Locate the cell with the specified text and output its (x, y) center coordinate. 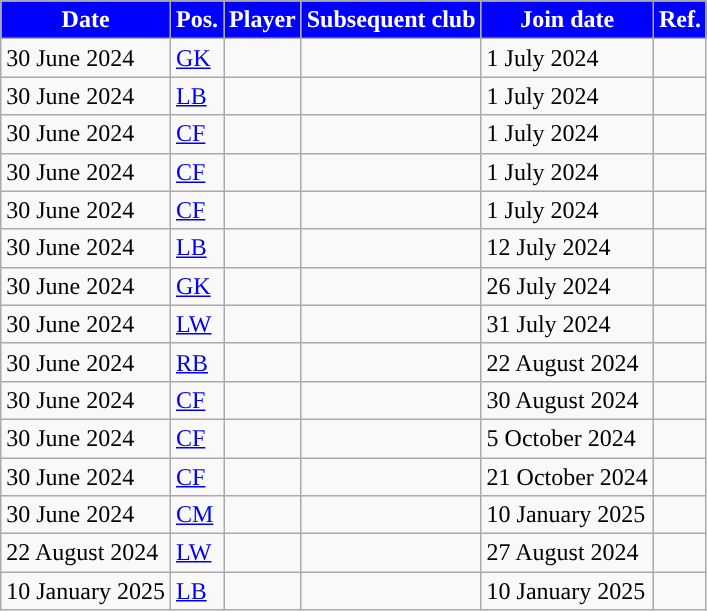
31 July 2024 (567, 324)
Date (86, 20)
RB (196, 362)
30 August 2024 (567, 400)
CM (196, 515)
Pos. (196, 20)
27 August 2024 (567, 553)
Player (263, 20)
5 October 2024 (567, 438)
21 October 2024 (567, 477)
Subsequent club (391, 20)
Ref. (680, 20)
Join date (567, 20)
26 July 2024 (567, 286)
12 July 2024 (567, 248)
